For the text-containing cell, return its midpoint in [x, y] coordinate format. 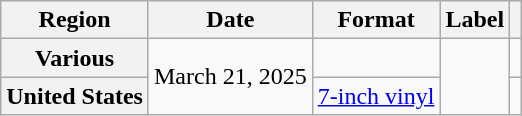
Various [75, 58]
Label [475, 20]
Date [230, 20]
7-inch vinyl [376, 96]
Format [376, 20]
March 21, 2025 [230, 77]
Region [75, 20]
United States [75, 96]
